Output the (x, y) coordinate of the center of the cell containing the given text.  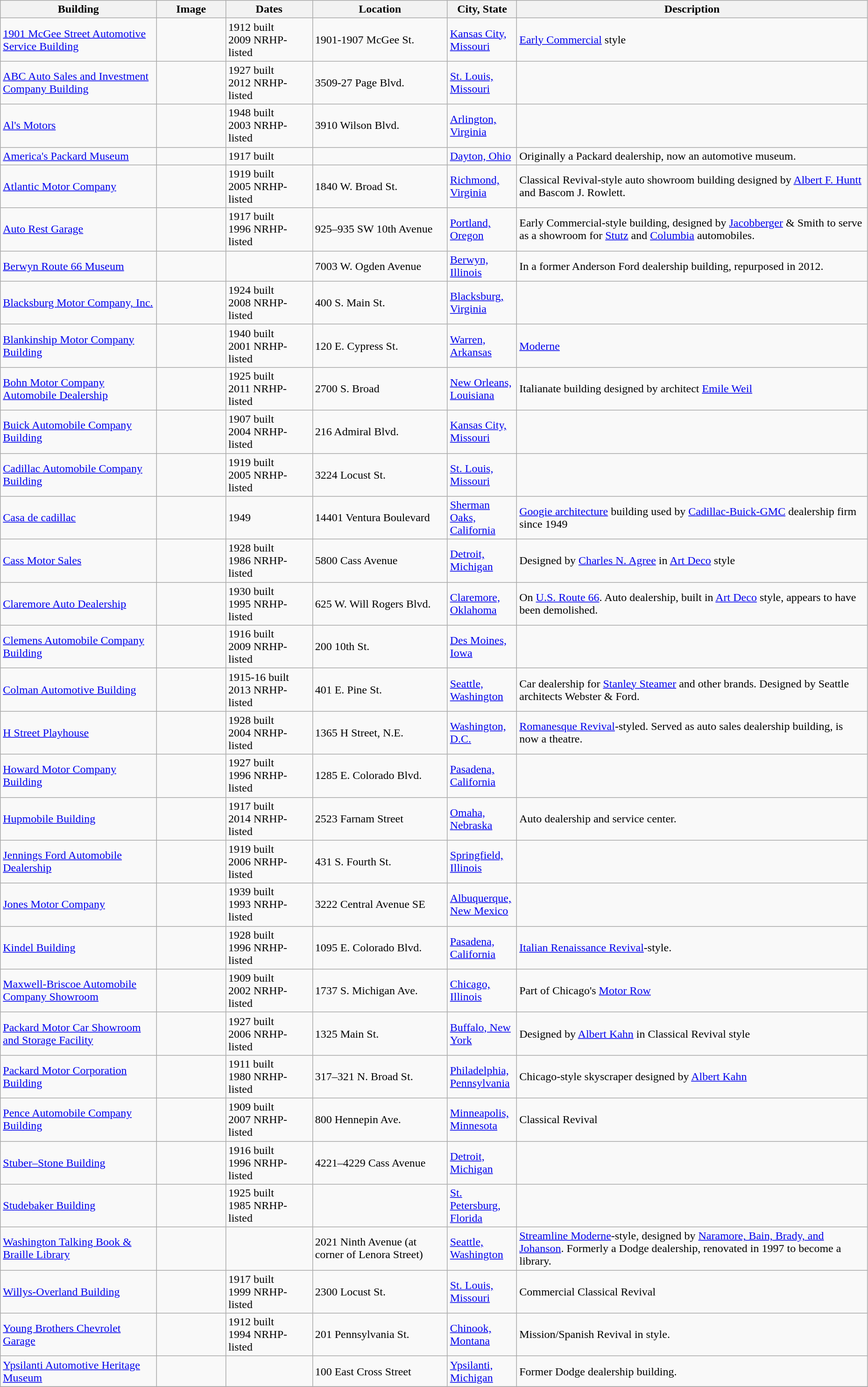
1909 built2007 NRHP-listed (269, 1119)
Chinook, Montana (482, 1335)
1095 E. Colorado Blvd. (380, 948)
Warren, Arkansas (482, 346)
Albuquerque, New Mexico (482, 905)
Originally a Packard dealership, now an automotive museum. (692, 156)
H Street Playhouse (78, 733)
Kindel Building (78, 948)
Casa de cadillac (78, 518)
5800 Cass Avenue (380, 561)
Springfield, Illinois (482, 862)
Classical Revival-style auto showroom building designed by Albert F. Huntt and Bascom J. Rowlett. (692, 186)
400 S. Main St. (380, 303)
Image (191, 9)
2300 Locust St. (380, 1292)
Des Moines, Iowa (482, 647)
3509-27 Page Blvd. (380, 83)
Omaha, Nebraska (482, 819)
1939 built1993 NRHP-listed (269, 905)
200 10th St. (380, 647)
1917 built (269, 156)
Stuber–Stone Building (78, 1163)
Buffalo, New York (482, 1033)
1909 built2002 NRHP-listed (269, 991)
Washington, D.C. (482, 733)
Washington Talking Book & Braille Library (78, 1249)
1901 McGee Street Automotive Service Building (78, 40)
Italianate building designed by architect Emile Weil (692, 389)
Atlantic Motor Company (78, 186)
Cass Motor Sales (78, 561)
Italian Renaissance Revival-style. (692, 948)
1928 built2004 NRHP-listed (269, 733)
1927 built2012 NRHP-listed (269, 83)
New Orleans, Louisiana (482, 389)
Auto dealership and service center. (692, 819)
Location (380, 9)
ABC Auto Sales and Investment Company Building (78, 83)
1948 built2003 NRHP-listed (269, 126)
Arlington, Virginia (482, 126)
City, State (482, 9)
Early Commercial-style building, designed by Jacobberger & Smith to serve as a showroom for Stutz and Columbia automobiles. (692, 229)
1919 built2006 NRHP-listed (269, 862)
Jennings Ford Automobile Dealership (78, 862)
800 Hennepin Ave. (380, 1119)
1927 built2006 NRHP-listed (269, 1033)
Moderne (692, 346)
1940 built2001 NRHP-listed (269, 346)
Clemens Automobile Company Building (78, 647)
Classical Revival (692, 1119)
1925 built2011 NRHP-listed (269, 389)
Designed by Albert Kahn in Classical Revival style (692, 1033)
Studebaker Building (78, 1206)
1928 built1986 NRHP-listed (269, 561)
Philadelphia, Pennsylvania (482, 1076)
Young Brothers Chevrolet Garage (78, 1335)
Mission/Spanish Revival in style. (692, 1335)
1911 built1980 NRHP-listed (269, 1076)
Portland, Oregon (482, 229)
Buick Automobile Company Building (78, 432)
Pence Automobile Company Building (78, 1119)
Ypsilanti Automotive Heritage Museum (78, 1371)
1928 built1996 NRHP-listed (269, 948)
Blacksburg, Virginia (482, 303)
Auto Rest Garage (78, 229)
Claremore Auto Dealership (78, 604)
Former Dodge dealership building. (692, 1371)
1901-1907 McGee St. (380, 40)
Commercial Classical Revival (692, 1292)
Packard Motor Corporation Building (78, 1076)
14401 Ventura Boulevard (380, 518)
Designed by Charles N. Agree in Art Deco style (692, 561)
Cadillac Automobile Company Building (78, 474)
1930 built1995 NRHP-listed (269, 604)
Maxwell-Briscoe Automobile Company Showroom (78, 991)
1917 built1999 NRHP-listed (269, 1292)
Early Commercial style (692, 40)
Claremore, Oklahoma (482, 604)
1912 built2009 NRHP-listed (269, 40)
1916 built2009 NRHP-listed (269, 647)
100 East Cross Street (380, 1371)
1924 built2008 NRHP-listed (269, 303)
Description (692, 9)
3222 Central Avenue SE (380, 905)
1365 H Street, N.E. (380, 733)
America's Packard Museum (78, 156)
Blacksburg Motor Company, Inc. (78, 303)
Bohn Motor Company Automobile Dealership (78, 389)
216 Admiral Blvd. (380, 432)
1927 built1996 NRHP-listed (269, 776)
Part of Chicago's Motor Row (692, 991)
Berwyn Route 66 Museum (78, 266)
Chicago, Illinois (482, 991)
7003 W. Ogden Avenue (380, 266)
1325 Main St. (380, 1033)
1917 built2014 NRHP-listed (269, 819)
Minneapolis, Minnesota (482, 1119)
Howard Motor Company Building (78, 776)
Streamline Moderne-style, designed by Naramore, Bain, Brady, and Johanson. Formerly a Dodge dealership, renovated in 1997 to become a library. (692, 1249)
Sherman Oaks, California (482, 518)
1917 built1996 NRHP-listed (269, 229)
Al's Motors (78, 126)
1949 (269, 518)
1915-16 built2013 NRHP-listed (269, 690)
Dayton, Ohio (482, 156)
120 E. Cypress St. (380, 346)
Romanesque Revival-styled. Served as auto sales dealership building, is now a theatre. (692, 733)
Building (78, 9)
Chicago-style skyscraper designed by Albert Kahn (692, 1076)
Hupmobile Building (78, 819)
3224 Locust St. (380, 474)
1912 built1994 NRHP-listed (269, 1335)
Colman Automotive Building (78, 690)
401 E. Pine St. (380, 690)
2523 Farnam Street (380, 819)
2700 S. Broad (380, 389)
1840 W. Broad St. (380, 186)
1925 built1985 NRHP-listed (269, 1206)
Ypsilanti, Michigan (482, 1371)
Willys-Overland Building (78, 1292)
Berwyn, Illinois (482, 266)
2021 Ninth Avenue (at corner of Lenora Street) (380, 1249)
On U.S. Route 66. Auto dealership, built in Art Deco style, appears to have been demolished. (692, 604)
431 S. Fourth St. (380, 862)
4221–4229 Cass Avenue (380, 1163)
925–935 SW 10th Avenue (380, 229)
Richmond, Virginia (482, 186)
625 W. Will Rogers Blvd. (380, 604)
Jones Motor Company (78, 905)
In a former Anderson Ford dealership building, repurposed in 2012. (692, 266)
1285 E. Colorado Blvd. (380, 776)
Dates (269, 9)
201 Pennsylvania St. (380, 1335)
1907 built2004 NRHP-listed (269, 432)
3910 Wilson Blvd. (380, 126)
1737 S. Michigan Ave. (380, 991)
St. Petersburg, Florida (482, 1206)
Googie architecture building used by Cadillac-Buick-GMC dealership firm since 1949 (692, 518)
317–321 N. Broad St. (380, 1076)
1916 built1996 NRHP-listed (269, 1163)
Car dealership for Stanley Steamer and other brands. Designed by Seattle architects Webster & Ford. (692, 690)
Blankinship Motor Company Building (78, 346)
Packard Motor Car Showroom and Storage Facility (78, 1033)
